For the text-containing cell, return its midpoint in [X, Y] coordinate format. 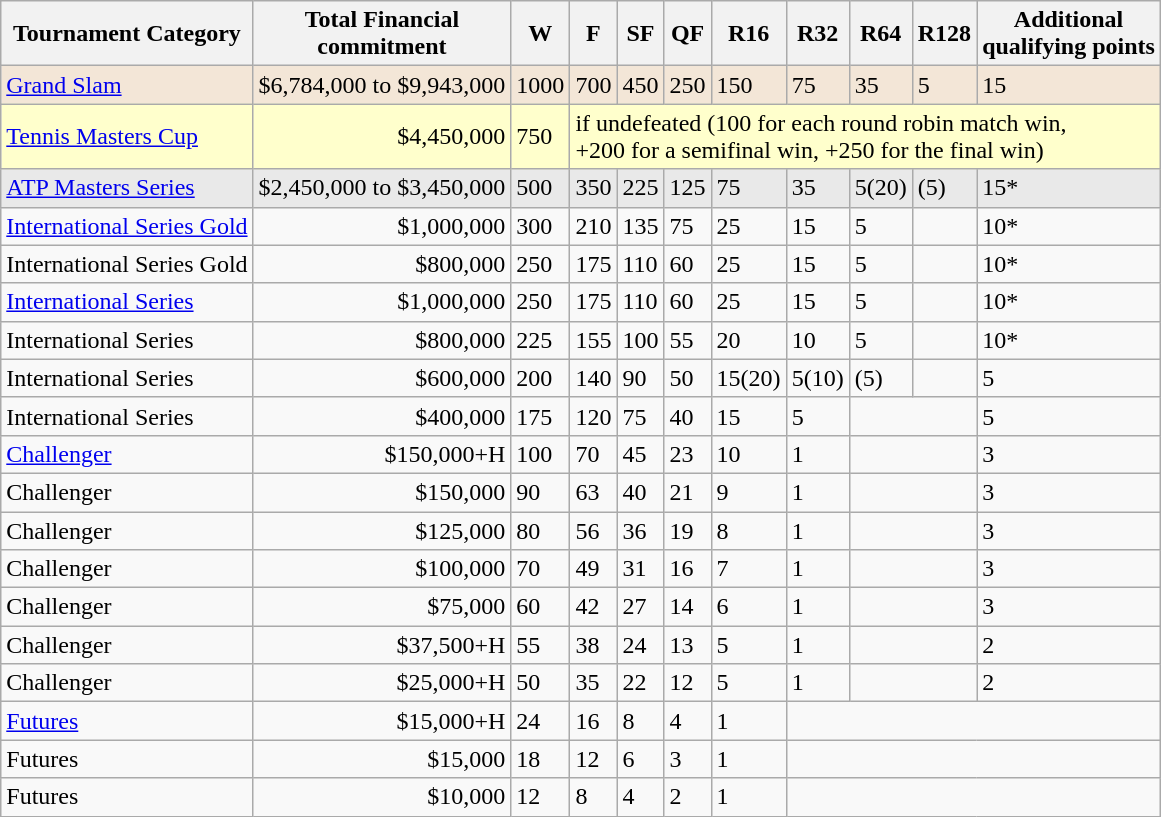
13 [688, 645]
$4,450,000 [382, 136]
Tournament Category [127, 34]
$6,784,000 to $9,943,000 [382, 85]
36 [640, 531]
R16 [748, 34]
150 [748, 85]
15* [1069, 188]
450 [640, 85]
$150,000+H [382, 454]
22 [640, 683]
$15,000 [382, 759]
Total Financial commitment [382, 34]
210 [594, 226]
23 [688, 454]
700 [594, 85]
14 [688, 607]
$150,000 [382, 492]
$10,000 [382, 797]
21 [688, 492]
$2,450,000 to $3,450,000 [382, 188]
R128 [944, 34]
$125,000 [382, 531]
if undefeated (100 for each round robin match win, +200 for a semifinal win, +250 for the final win) [866, 136]
Grand Slam [127, 85]
31 [640, 569]
Additional qualifying points [1069, 34]
$75,000 [382, 607]
18 [540, 759]
500 [540, 188]
200 [540, 378]
5(10) [818, 378]
QF [688, 34]
9 [748, 492]
ATP Masters Series [127, 188]
155 [594, 340]
$37,500+H [382, 645]
42 [594, 607]
W [540, 34]
F [594, 34]
350 [594, 188]
45 [640, 454]
140 [594, 378]
SF [640, 34]
38 [594, 645]
$25,000+H [382, 683]
56 [594, 531]
135 [640, 226]
27 [640, 607]
300 [540, 226]
120 [594, 416]
20 [748, 340]
$600,000 [382, 378]
63 [594, 492]
1000 [540, 85]
$100,000 [382, 569]
125 [688, 188]
750 [540, 136]
$400,000 [382, 416]
R32 [818, 34]
19 [688, 531]
Tennis Masters Cup [127, 136]
R64 [880, 34]
5(20) [880, 188]
7 [748, 569]
$15,000+H [382, 721]
80 [540, 531]
15(20) [748, 378]
49 [594, 569]
